Return the [x, y] coordinate for the center point of the cell that contains the specified text.  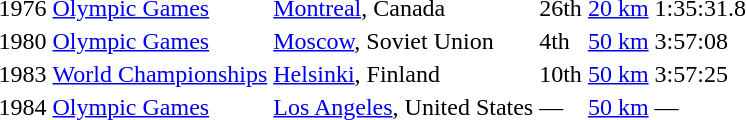
4th [561, 41]
10th [561, 74]
World Championships [160, 74]
Olympic Games [160, 41]
Moscow, Soviet Union [404, 41]
Helsinki, Finland [404, 74]
